Determine the [X, Y] coordinate at the center of the cell enclosing the given text.  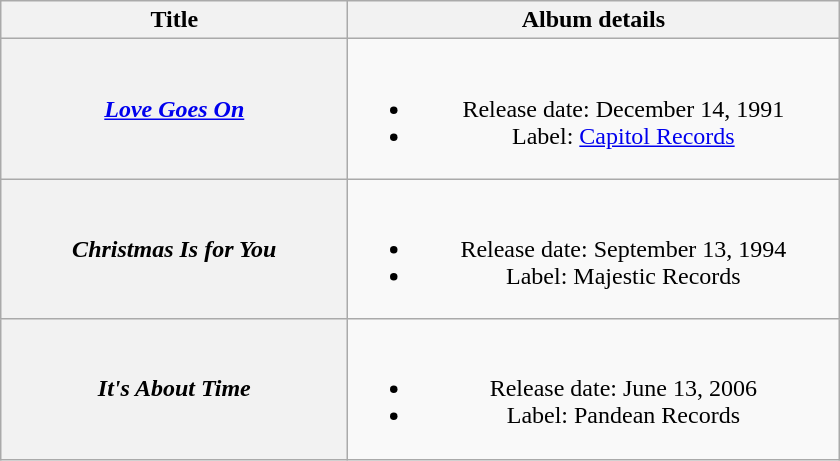
Christmas Is for You [174, 249]
Album details [594, 20]
Release date: December 14, 1991Label: Capitol Records [594, 109]
Release date: June 13, 2006Label: Pandean Records [594, 389]
Release date: September 13, 1994Label: Majestic Records [594, 249]
It's About Time [174, 389]
Love Goes On [174, 109]
Title [174, 20]
